Locate the cell with the specified text and output its [x, y] center coordinate. 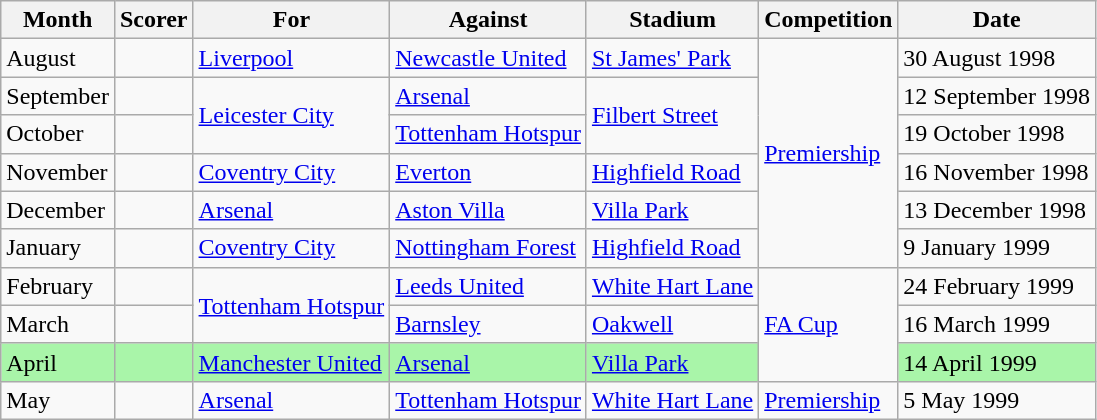
Manchester United [292, 362]
December [58, 210]
October [58, 134]
12 September 1998 [997, 96]
Liverpool [292, 58]
Aston Villa [488, 210]
19 October 1998 [997, 134]
9 January 1999 [997, 248]
September [58, 96]
March [58, 324]
13 December 1998 [997, 210]
FA Cup [828, 324]
Month [58, 20]
5 May 1999 [997, 400]
For [292, 20]
Date [997, 20]
Leeds United [488, 286]
November [58, 172]
August [58, 58]
Filbert Street [672, 115]
Leicester City [292, 115]
February [58, 286]
24 February 1999 [997, 286]
16 November 1998 [997, 172]
30 August 1998 [997, 58]
January [58, 248]
Scorer [154, 20]
Newcastle United [488, 58]
Competition [828, 20]
May [58, 400]
St James' Park [672, 58]
Against [488, 20]
Barnsley [488, 324]
Nottingham Forest [488, 248]
14 April 1999 [997, 362]
April [58, 362]
Stadium [672, 20]
Everton [488, 172]
16 March 1999 [997, 324]
Oakwell [672, 324]
